Detect which cell encompasses the target text, then output its [X, Y] center coordinate. 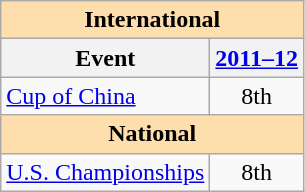
Cup of China [106, 96]
International [152, 20]
U.S. Championships [106, 172]
Event [106, 58]
National [152, 134]
2011–12 [257, 58]
